Detect which cell encompasses the target text, then output its [x, y] center coordinate. 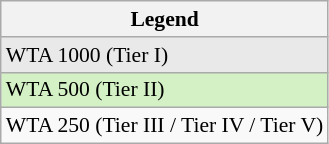
WTA 1000 (Tier I) [165, 55]
Legend [165, 19]
WTA 500 (Tier II) [165, 90]
WTA 250 (Tier III / Tier IV / Tier V) [165, 126]
